Locate the cell with the specified text and output its (x, y) center coordinate. 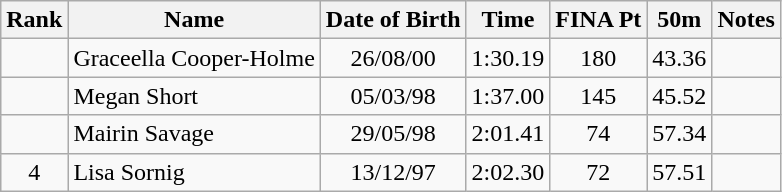
4 (34, 172)
57.51 (680, 172)
45.52 (680, 96)
57.34 (680, 134)
145 (598, 96)
50m (680, 20)
Name (194, 20)
1:30.19 (508, 58)
1:37.00 (508, 96)
Lisa Sornig (194, 172)
43.36 (680, 58)
Notes (746, 20)
Date of Birth (393, 20)
180 (598, 58)
05/03/98 (393, 96)
72 (598, 172)
Graceella Cooper-Holme (194, 58)
2:01.41 (508, 134)
74 (598, 134)
Mairin Savage (194, 134)
13/12/97 (393, 172)
29/05/98 (393, 134)
Time (508, 20)
Megan Short (194, 96)
FINA Pt (598, 20)
26/08/00 (393, 58)
2:02.30 (508, 172)
Rank (34, 20)
